Return the [X, Y] coordinate for the center point of the cell that contains the specified text.  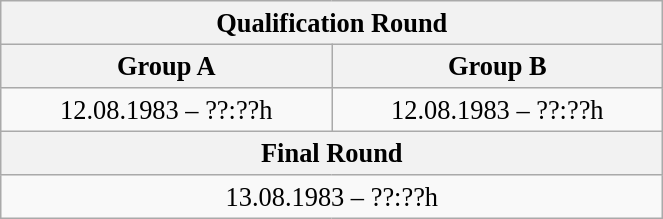
Group A [166, 66]
Final Round [332, 153]
13.08.1983 – ??:??h [332, 197]
Group B [498, 66]
Qualification Round [332, 22]
